Provide the [x, y] coordinate of the cell's center where the given text is located.  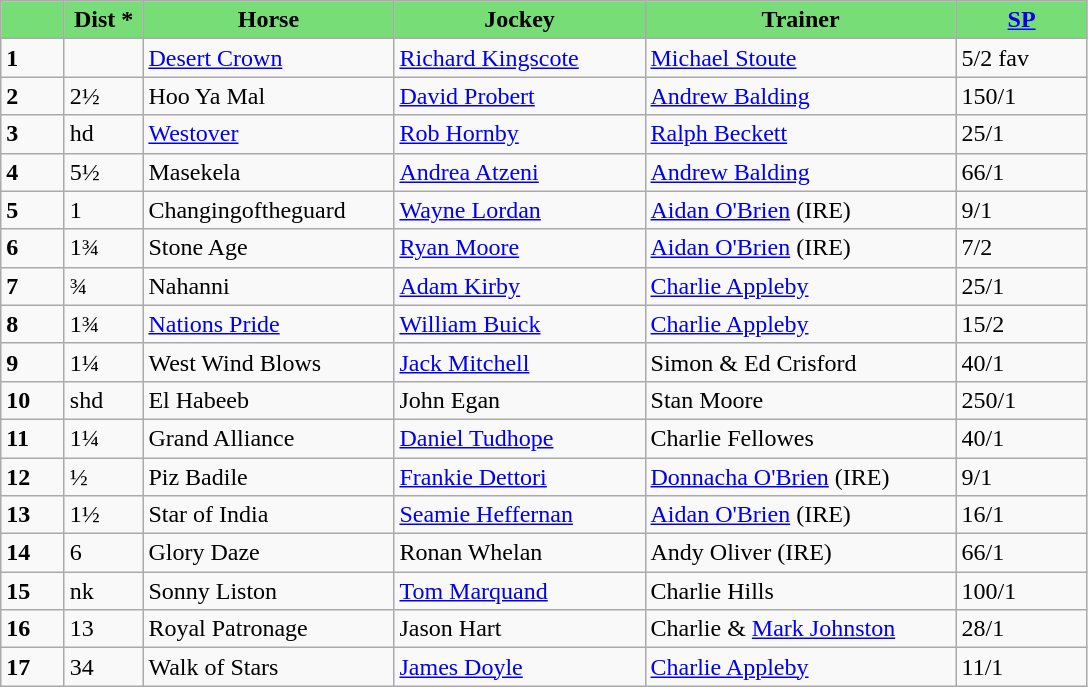
Stan Moore [800, 400]
Rob Hornby [520, 134]
Seamie Heffernan [520, 515]
Royal Patronage [268, 629]
nk [104, 591]
Donnacha O'Brien (IRE) [800, 477]
11/1 [1022, 667]
1½ [104, 515]
11 [33, 438]
Jason Hart [520, 629]
Simon & Ed Crisford [800, 362]
Nations Pride [268, 324]
Ralph Beckett [800, 134]
hd [104, 134]
250/1 [1022, 400]
150/1 [1022, 96]
100/1 [1022, 591]
Sonny Liston [268, 591]
3 [33, 134]
10 [33, 400]
16/1 [1022, 515]
Adam Kirby [520, 286]
Andy Oliver (IRE) [800, 553]
Piz Badile [268, 477]
9 [33, 362]
Stone Age [268, 248]
7 [33, 286]
Grand Alliance [268, 438]
Walk of Stars [268, 667]
34 [104, 667]
Charlie Fellowes [800, 438]
James Doyle [520, 667]
2½ [104, 96]
Charlie Hills [800, 591]
Ryan Moore [520, 248]
John Egan [520, 400]
Star of India [268, 515]
16 [33, 629]
Andrea Atzeni [520, 172]
Tom Marquand [520, 591]
Frankie Dettori [520, 477]
Dist * [104, 20]
Horse [268, 20]
Daniel Tudhope [520, 438]
5½ [104, 172]
El Habeeb [268, 400]
¾ [104, 286]
15/2 [1022, 324]
shd [104, 400]
½ [104, 477]
5 [33, 210]
Masekela [268, 172]
Jack Mitchell [520, 362]
7/2 [1022, 248]
17 [33, 667]
28/1 [1022, 629]
Charlie & Mark Johnston [800, 629]
Glory Daze [268, 553]
William Buick [520, 324]
Nahanni [268, 286]
David Probert [520, 96]
12 [33, 477]
Wayne Lordan [520, 210]
14 [33, 553]
4 [33, 172]
2 [33, 96]
5/2 fav [1022, 58]
Desert Crown [268, 58]
Hoo Ya Mal [268, 96]
Westover [268, 134]
Changingoftheguard [268, 210]
8 [33, 324]
Jockey [520, 20]
15 [33, 591]
Ronan Whelan [520, 553]
Richard Kingscote [520, 58]
West Wind Blows [268, 362]
Michael Stoute [800, 58]
SP [1022, 20]
Trainer [800, 20]
